Return (X, Y) of the center of cell containing provided text 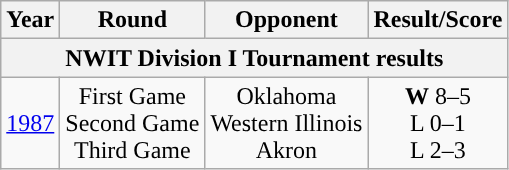
NWIT Division I Tournament results (254, 58)
Round (132, 20)
First GameSecond GameThird Game (132, 123)
W 8–5L 0–1L 2–3 (438, 123)
Result/Score (438, 20)
1987 (30, 123)
Opponent (286, 20)
OklahomaWestern IllinoisAkron (286, 123)
Year (30, 20)
